Detect which cell encompasses the target text, then output its [x, y] center coordinate. 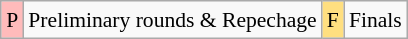
P [12, 20]
Preliminary rounds & Repechage [172, 20]
F [333, 20]
Finals [376, 20]
